Detect which cell encompasses the target text, then output its [X, Y] center coordinate. 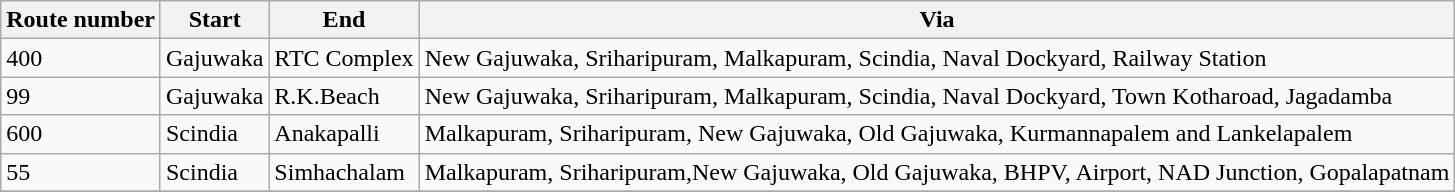
New Gajuwaka, Sriharipuram, Malkapuram, Scindia, Naval Dockyard, Railway Station [937, 58]
Malkapuram, Sriharipuram,New Gajuwaka, Old Gajuwaka, BHPV, Airport, NAD Junction, Gopalapatnam [937, 172]
99 [81, 96]
New Gajuwaka, Sriharipuram, Malkapuram, Scindia, Naval Dockyard, Town Kotharoad, Jagadamba [937, 96]
55 [81, 172]
Via [937, 20]
RTC Complex [344, 58]
Start [214, 20]
End [344, 20]
Simhachalam [344, 172]
Route number [81, 20]
600 [81, 134]
R.K.Beach [344, 96]
400 [81, 58]
Malkapuram, Sriharipuram, New Gajuwaka, Old Gajuwaka, Kurmannapalem and Lankelapalem [937, 134]
Anakapalli [344, 134]
